Return [X, Y] of the center of cell containing provided text 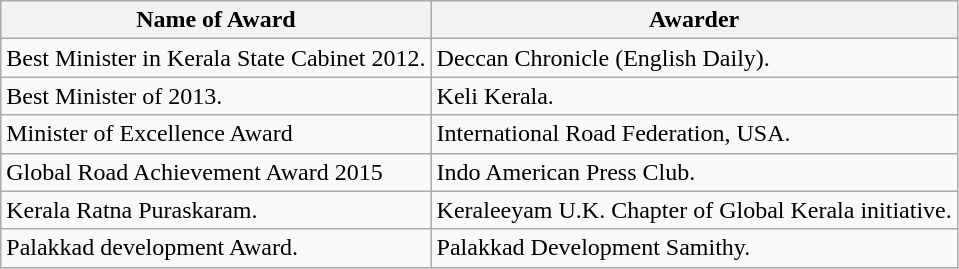
Kerala Ratna Puraskaram. [216, 210]
Palakkad Development Samithy. [694, 248]
Global Road Achievement Award 2015 [216, 172]
Minister of Excellence Award [216, 134]
Awarder [694, 20]
Keraleeyam U.K. Chapter of Global Kerala initiative. [694, 210]
Palakkad development Award. [216, 248]
International Road Federation, USA. [694, 134]
Best Minister of 2013. [216, 96]
Deccan Chronicle (English Daily). [694, 58]
Keli Kerala. [694, 96]
Name of Award [216, 20]
Indo American Press Club. [694, 172]
Best Minister in Kerala State Cabinet 2012. [216, 58]
